Search for the cell housing the specified text and yield its (X, Y) center coordinate. 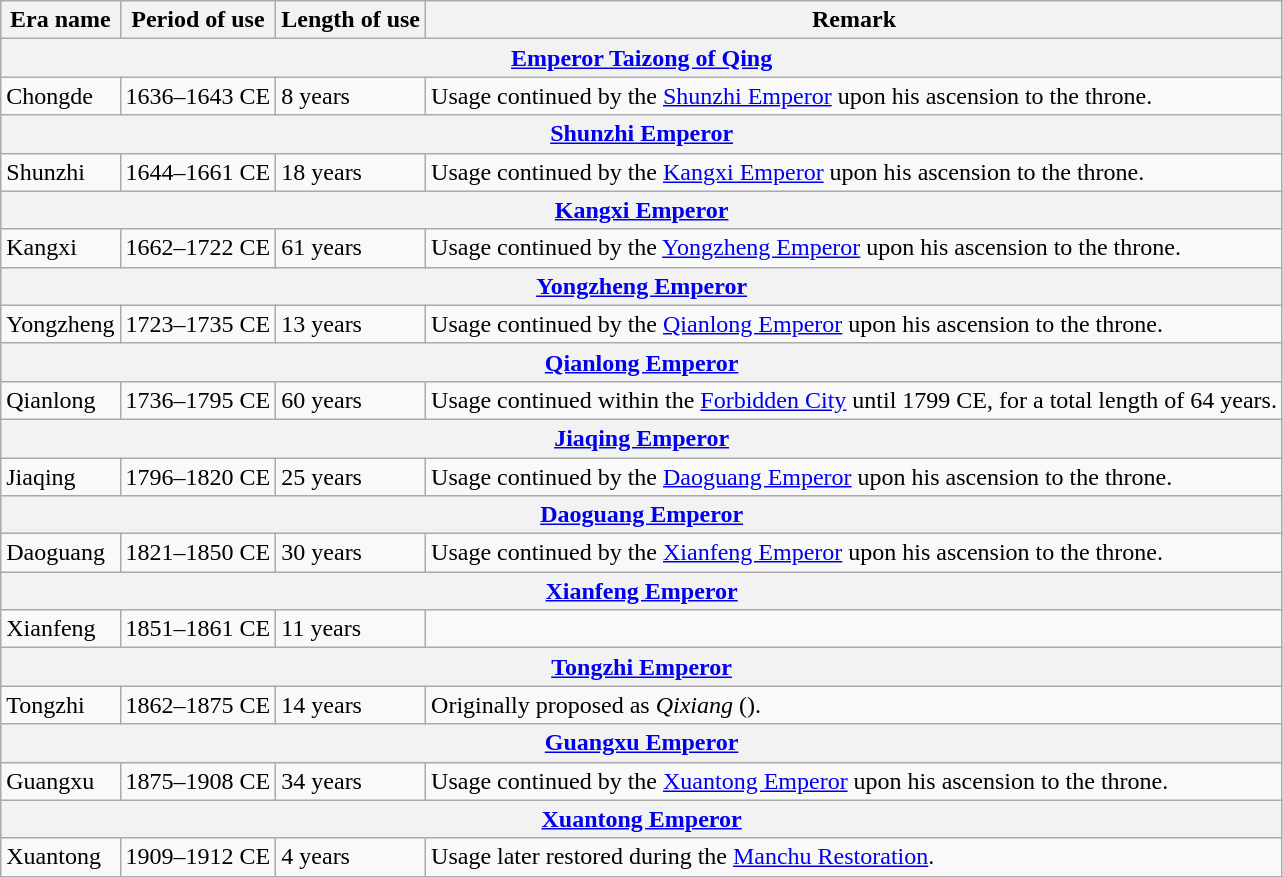
Qianlong (60, 400)
Originally proposed as Qixiang (). (854, 705)
4 years (351, 857)
1821–1850 CE (198, 553)
1723–1735 CE (198, 324)
1862–1875 CE (198, 705)
Usage continued by the Xianfeng Emperor upon his ascension to the throne. (854, 553)
13 years (351, 324)
Daoguang (60, 553)
Era name (60, 20)
18 years (351, 172)
1662–1722 CE (198, 248)
Remark (854, 20)
Length of use (351, 20)
Qianlong Emperor (642, 362)
Shunzhi Emperor (642, 134)
Usage continued by the Daoguang Emperor upon his ascension to the throne. (854, 477)
30 years (351, 553)
Emperor Taizong of Qing (642, 58)
Usage continued by the Qianlong Emperor upon his ascension to the throne. (854, 324)
Kangxi (60, 248)
Xuantong (60, 857)
Xianfeng (60, 629)
14 years (351, 705)
25 years (351, 477)
8 years (351, 96)
1851–1861 CE (198, 629)
Xianfeng Emperor (642, 591)
Usage continued by the Shunzhi Emperor upon his ascension to the throne. (854, 96)
1636–1643 CE (198, 96)
1796–1820 CE (198, 477)
11 years (351, 629)
Xuantong Emperor (642, 819)
Chongde (60, 96)
34 years (351, 781)
Kangxi Emperor (642, 210)
1644–1661 CE (198, 172)
60 years (351, 400)
Jiaqing (60, 477)
Shunzhi (60, 172)
1875–1908 CE (198, 781)
61 years (351, 248)
Usage continued by the Kangxi Emperor upon his ascension to the throne. (854, 172)
1909–1912 CE (198, 857)
Guangxu (60, 781)
Tongzhi (60, 705)
Usage continued within the Forbidden City until 1799 CE, for a total length of 64 years. (854, 400)
1736–1795 CE (198, 400)
Usage continued by the Yongzheng Emperor upon his ascension to the throne. (854, 248)
Usage later restored during the Manchu Restoration. (854, 857)
Guangxu Emperor (642, 743)
Period of use (198, 20)
Jiaqing Emperor (642, 438)
Yongzheng Emperor (642, 286)
Usage continued by the Xuantong Emperor upon his ascension to the throne. (854, 781)
Daoguang Emperor (642, 515)
Yongzheng (60, 324)
Tongzhi Emperor (642, 667)
